Return the (x, y) coordinate for the center point of the cell that contains the specified text.  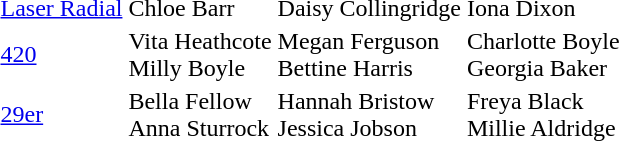
Vita Heathcote Milly Boyle (200, 54)
Megan Ferguson Bettine Harris (369, 54)
